Provide the (x, y) coordinate of the cell's center where the given text is located.  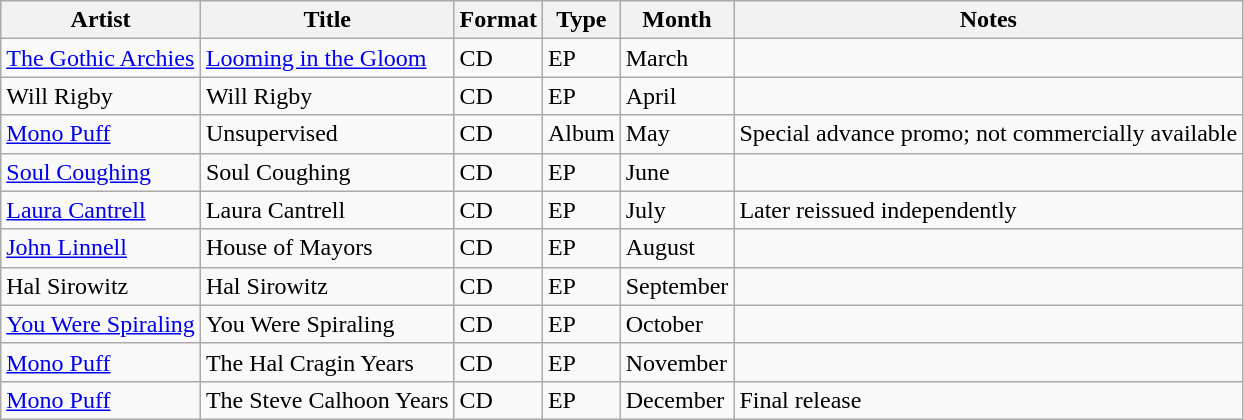
Unsupervised (327, 134)
Looming in the Gloom (327, 58)
Format (498, 20)
Type (581, 20)
Later reissued independently (988, 210)
Title (327, 20)
May (677, 134)
The Hal Cragin Years (327, 362)
The Gothic Archies (101, 58)
Final release (988, 400)
June (677, 172)
July (677, 210)
March (677, 58)
Special advance promo; not commercially available (988, 134)
August (677, 248)
November (677, 362)
October (677, 324)
Notes (988, 20)
December (677, 400)
John Linnell (101, 248)
Month (677, 20)
Album (581, 134)
September (677, 286)
House of Mayors (327, 248)
Artist (101, 20)
April (677, 96)
The Steve Calhoon Years (327, 400)
